Locate the cell with the specified text and output its (x, y) center coordinate. 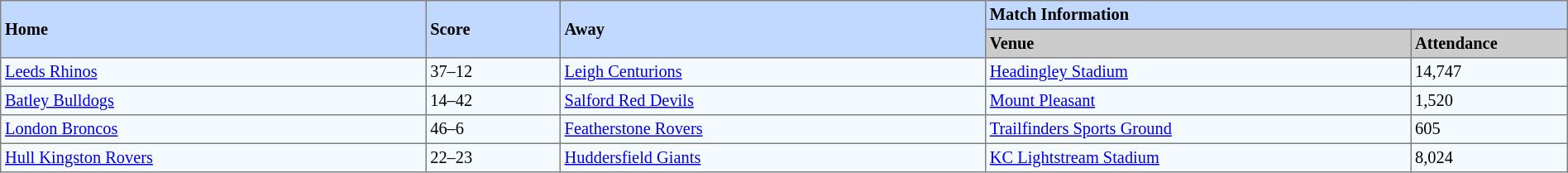
Trailfinders Sports Ground (1198, 129)
Featherstone Rovers (772, 129)
Away (772, 30)
Leeds Rhinos (213, 72)
Hull Kingston Rovers (213, 157)
22–23 (493, 157)
Salford Red Devils (772, 100)
14–42 (493, 100)
Match Information (1277, 15)
Batley Bulldogs (213, 100)
1,520 (1489, 100)
Venue (1198, 43)
Leigh Centurions (772, 72)
46–6 (493, 129)
Headingley Stadium (1198, 72)
8,024 (1489, 157)
14,747 (1489, 72)
Attendance (1489, 43)
Huddersfield Giants (772, 157)
Mount Pleasant (1198, 100)
London Broncos (213, 129)
Home (213, 30)
Score (493, 30)
605 (1489, 129)
37–12 (493, 72)
KC Lightstream Stadium (1198, 157)
